Return [X, Y] of the center of cell containing provided text 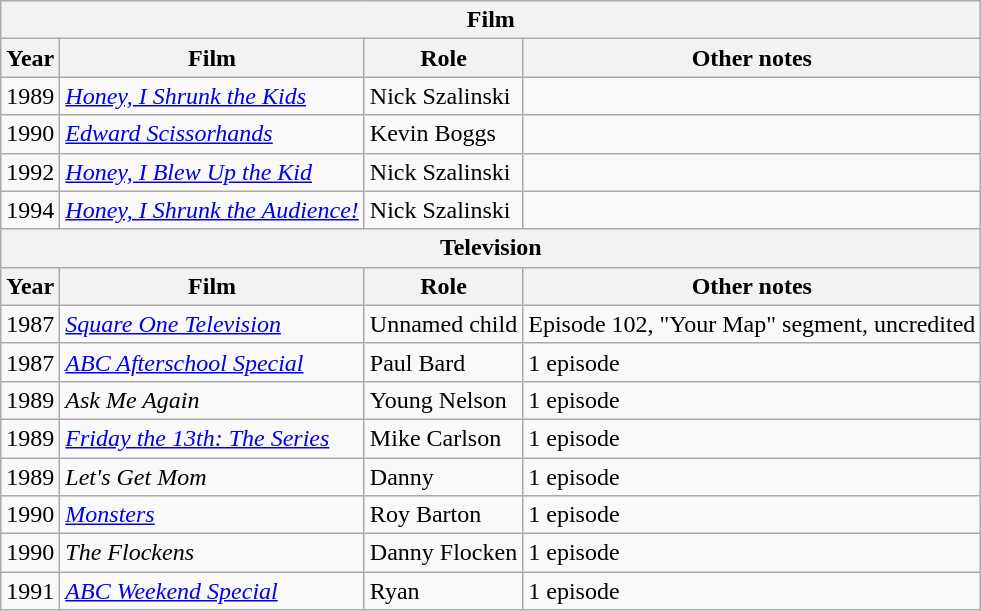
Let's Get Mom [212, 477]
1991 [30, 591]
Monsters [212, 515]
Mike Carlson [443, 438]
ABC Afterschool Special [212, 362]
Television [491, 248]
Paul Bard [443, 362]
Unnamed child [443, 324]
Young Nelson [443, 400]
Friday the 13th: The Series [212, 438]
Kevin Boggs [443, 134]
Honey, I Shrunk the Audience! [212, 210]
Episode 102, "Your Map" segment, uncredited [752, 324]
Square One Television [212, 324]
The Flockens [212, 553]
Edward Scissorhands [212, 134]
1992 [30, 172]
Danny Flocken [443, 553]
Honey, I Blew Up the Kid [212, 172]
Ask Me Again [212, 400]
Honey, I Shrunk the Kids [212, 96]
Roy Barton [443, 515]
1994 [30, 210]
Ryan [443, 591]
Danny [443, 477]
ABC Weekend Special [212, 591]
